For the text-containing cell, return its midpoint in (x, y) coordinate format. 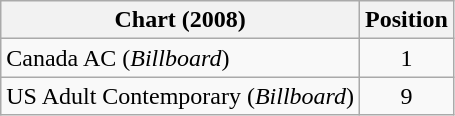
Chart (2008) (180, 20)
1 (407, 58)
9 (407, 96)
Canada AC (Billboard) (180, 58)
US Adult Contemporary (Billboard) (180, 96)
Position (407, 20)
